Return (X, Y) of the center of cell containing provided text 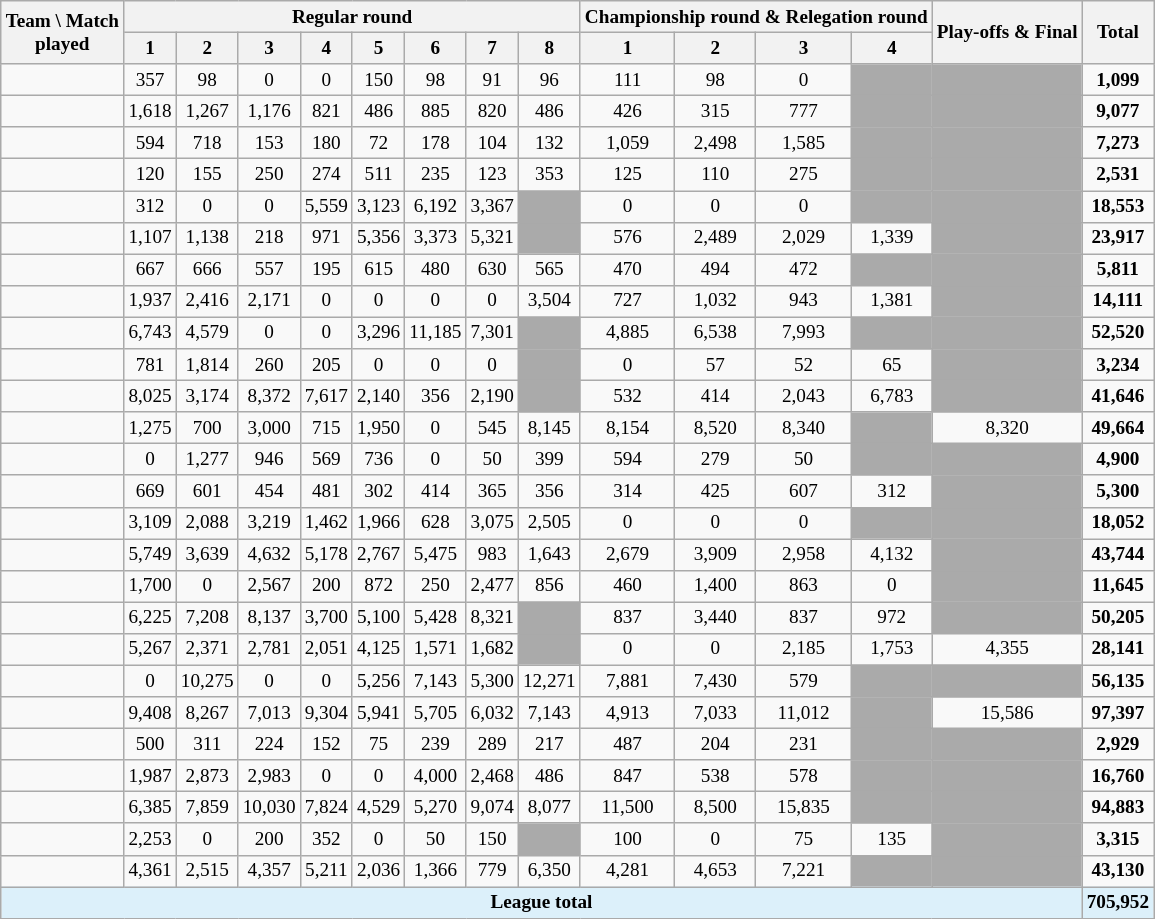
5,428 (436, 618)
12,271 (549, 681)
218 (269, 238)
669 (150, 491)
153 (269, 143)
2,371 (207, 649)
5,356 (378, 238)
43,744 (1118, 554)
7,208 (207, 618)
777 (804, 111)
472 (804, 270)
399 (549, 460)
3,440 (716, 618)
1,107 (150, 238)
52,520 (1118, 333)
727 (628, 301)
3,639 (207, 554)
5,267 (150, 649)
579 (804, 681)
628 (436, 523)
5,100 (378, 618)
8,267 (207, 713)
11,012 (804, 713)
1,277 (207, 460)
3,367 (492, 206)
1,267 (207, 111)
353 (549, 175)
2,983 (269, 776)
705,952 (1118, 902)
15,835 (804, 808)
1,700 (150, 586)
971 (326, 238)
104 (492, 143)
289 (492, 744)
1,176 (269, 111)
565 (549, 270)
8 (549, 48)
7,013 (269, 713)
43,130 (1118, 871)
1,937 (150, 301)
494 (716, 270)
3,123 (378, 206)
91 (492, 80)
11,185 (436, 333)
1,462 (326, 523)
6,538 (716, 333)
480 (436, 270)
7,824 (326, 808)
178 (436, 143)
8,145 (549, 428)
125 (628, 175)
2,929 (1118, 744)
8,340 (804, 428)
8,077 (549, 808)
715 (326, 428)
578 (804, 776)
1,987 (150, 776)
2,043 (804, 396)
538 (716, 776)
2,505 (549, 523)
6,743 (150, 333)
3,219 (269, 523)
1,366 (436, 871)
2,171 (269, 301)
6,350 (549, 871)
65 (892, 365)
5,941 (378, 713)
1,339 (892, 238)
10,275 (207, 681)
4,632 (269, 554)
847 (628, 776)
2,185 (804, 649)
2,489 (716, 238)
5,559 (326, 206)
2,036 (378, 871)
8,520 (716, 428)
885 (436, 111)
4,000 (436, 776)
3,075 (492, 523)
1,032 (716, 301)
7,033 (716, 713)
7,221 (804, 871)
10,030 (269, 808)
781 (150, 365)
League total (542, 902)
260 (269, 365)
96 (549, 80)
5,321 (492, 238)
481 (326, 491)
8,321 (492, 618)
1,618 (150, 111)
2,498 (716, 143)
5,270 (436, 808)
11,500 (628, 808)
736 (378, 460)
1,099 (1118, 80)
569 (326, 460)
357 (150, 80)
6,783 (892, 396)
180 (326, 143)
16,760 (1118, 776)
943 (804, 301)
2,468 (492, 776)
217 (549, 744)
426 (628, 111)
2,190 (492, 396)
3,909 (716, 554)
9,077 (1118, 111)
2,567 (269, 586)
7,301 (492, 333)
Play-offs & Final (1007, 32)
7,617 (326, 396)
6,225 (150, 618)
110 (716, 175)
49,664 (1118, 428)
5,811 (1118, 270)
5 (378, 48)
1,275 (150, 428)
7,881 (628, 681)
18,553 (1118, 206)
576 (628, 238)
274 (326, 175)
4,281 (628, 871)
601 (207, 491)
275 (804, 175)
Championship round & Relegation round (756, 17)
821 (326, 111)
302 (378, 491)
23,917 (1118, 238)
239 (436, 744)
946 (269, 460)
235 (436, 175)
4,579 (207, 333)
700 (207, 428)
1,571 (436, 649)
100 (628, 839)
1,585 (804, 143)
57 (716, 365)
72 (378, 143)
5,256 (378, 681)
7,273 (1118, 143)
7,859 (207, 808)
5,211 (326, 871)
667 (150, 270)
3,315 (1118, 839)
311 (207, 744)
487 (628, 744)
545 (492, 428)
50,205 (1118, 618)
2,767 (378, 554)
2,253 (150, 839)
6,192 (436, 206)
630 (492, 270)
9,304 (326, 713)
1,400 (716, 586)
3,296 (378, 333)
314 (628, 491)
615 (378, 270)
5,705 (436, 713)
Team \ Match played (62, 32)
4,900 (1118, 460)
2,531 (1118, 175)
500 (150, 744)
5,475 (436, 554)
205 (326, 365)
56,135 (1118, 681)
4,355 (1007, 649)
1,381 (892, 301)
4,132 (892, 554)
279 (716, 460)
6,032 (492, 713)
718 (207, 143)
4,913 (628, 713)
3,504 (549, 301)
666 (207, 270)
2,140 (378, 396)
532 (628, 396)
8,137 (269, 618)
2,416 (207, 301)
607 (804, 491)
2,088 (207, 523)
365 (492, 491)
557 (269, 270)
7,430 (716, 681)
152 (326, 744)
1,059 (628, 143)
8,154 (628, 428)
511 (378, 175)
2,477 (492, 586)
1,138 (207, 238)
11,645 (1118, 586)
14,111 (1118, 301)
779 (492, 871)
18,052 (1118, 523)
4,125 (378, 649)
1,753 (892, 649)
7,993 (804, 333)
454 (269, 491)
7 (492, 48)
352 (326, 839)
52 (804, 365)
28,141 (1118, 649)
204 (716, 744)
97,397 (1118, 713)
9,408 (150, 713)
2,958 (804, 554)
2,781 (269, 649)
1,966 (378, 523)
4,885 (628, 333)
820 (492, 111)
5,178 (326, 554)
2,029 (804, 238)
4,529 (378, 808)
224 (269, 744)
3,000 (269, 428)
3,109 (150, 523)
460 (628, 586)
3,234 (1118, 365)
315 (716, 111)
41,646 (1118, 396)
1,950 (378, 428)
Regular round (352, 17)
231 (804, 744)
135 (892, 839)
470 (628, 270)
8,025 (150, 396)
120 (150, 175)
2,051 (326, 649)
195 (326, 270)
123 (492, 175)
111 (628, 80)
972 (892, 618)
155 (207, 175)
863 (804, 586)
1,643 (549, 554)
5,749 (150, 554)
1,682 (492, 649)
2,679 (628, 554)
132 (549, 143)
2,873 (207, 776)
2,515 (207, 871)
1,814 (207, 365)
6,385 (150, 808)
6 (436, 48)
94,883 (1118, 808)
8,320 (1007, 428)
4,653 (716, 871)
856 (549, 586)
8,372 (269, 396)
425 (716, 491)
3,373 (436, 238)
8,500 (716, 808)
9,074 (492, 808)
872 (378, 586)
15,586 (1007, 713)
3,174 (207, 396)
Total (1118, 32)
4,357 (269, 871)
3,700 (326, 618)
4,361 (150, 871)
983 (492, 554)
